Capture the cell that displays the provided text and extract its (X, Y) central coordinate. 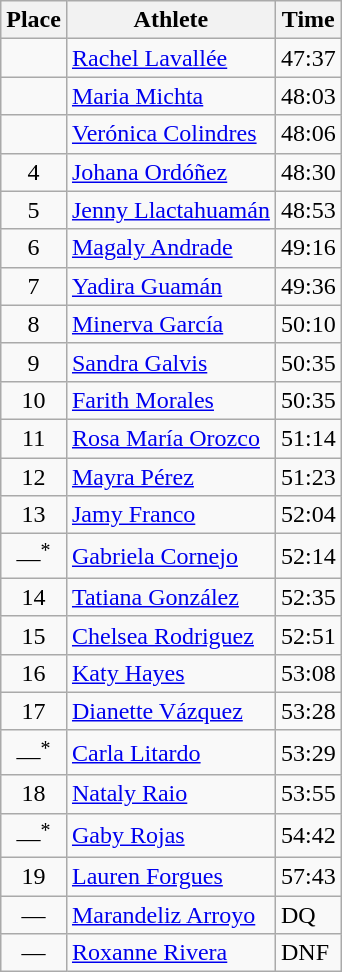
Sandra Galvis (170, 362)
15 (34, 635)
Tatiana González (170, 597)
51:14 (308, 438)
Roxanne Rivera (170, 953)
Verónica Colindres (170, 134)
Magaly Andrade (170, 248)
53:55 (308, 794)
Marandeliz Arroyo (170, 915)
48:03 (308, 96)
8 (34, 324)
17 (34, 711)
7 (34, 286)
16 (34, 673)
Jamy Franco (170, 515)
53:28 (308, 711)
52:04 (308, 515)
Gabriela Cornejo (170, 556)
Nataly Raio (170, 794)
Jenny Llactahuamán (170, 210)
49:36 (308, 286)
Maria Michta (170, 96)
Minerva García (170, 324)
Chelsea Rodriguez (170, 635)
Katy Hayes (170, 673)
Gaby Rojas (170, 836)
48:06 (308, 134)
18 (34, 794)
6 (34, 248)
11 (34, 438)
53:08 (308, 673)
51:23 (308, 477)
Place (34, 20)
52:51 (308, 635)
13 (34, 515)
47:37 (308, 58)
Johana Ordóñez (170, 172)
49:16 (308, 248)
48:53 (308, 210)
50:10 (308, 324)
48:30 (308, 172)
Mayra Pérez (170, 477)
5 (34, 210)
10 (34, 400)
Lauren Forgues (170, 877)
Carla Litardo (170, 752)
19 (34, 877)
Athlete (170, 20)
9 (34, 362)
Rachel Lavallée (170, 58)
54:42 (308, 836)
4 (34, 172)
DQ (308, 915)
Yadira Guamán (170, 286)
12 (34, 477)
Rosa María Orozco (170, 438)
Dianette Vázquez (170, 711)
14 (34, 597)
Time (308, 20)
52:14 (308, 556)
52:35 (308, 597)
53:29 (308, 752)
DNF (308, 953)
57:43 (308, 877)
Farith Morales (170, 400)
